Find where the given text appears and provide that cell's center as (x, y) coordinate. 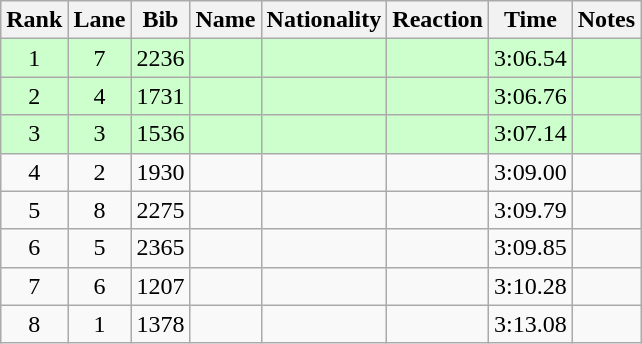
Bib (160, 20)
Rank (34, 20)
3:09.85 (530, 248)
1207 (160, 286)
2275 (160, 210)
1930 (160, 172)
1536 (160, 134)
Reaction (438, 20)
3:06.54 (530, 58)
1731 (160, 96)
3:10.28 (530, 286)
3:13.08 (530, 324)
3:09.79 (530, 210)
Name (226, 20)
2236 (160, 58)
3:07.14 (530, 134)
Time (530, 20)
Notes (606, 20)
3:09.00 (530, 172)
Lane (100, 20)
Nationality (324, 20)
3:06.76 (530, 96)
1378 (160, 324)
2365 (160, 248)
